Detect which cell encompasses the target text, then output its [X, Y] center coordinate. 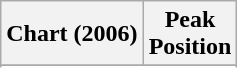
Chart (2006) [72, 34]
Peak Position [190, 34]
